Extract the (X, Y) coordinate from the center of the cell holding the provided text.  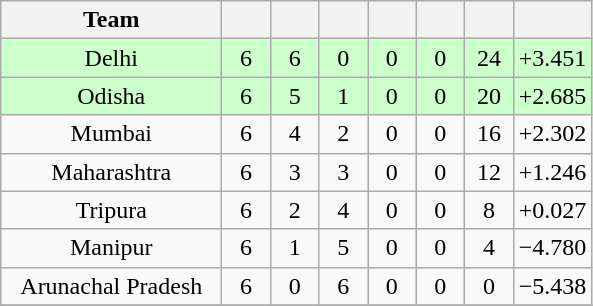
+1.246 (552, 172)
−4.780 (552, 248)
Maharashtra (112, 172)
−5.438 (552, 286)
+0.027 (552, 210)
Manipur (112, 248)
Mumbai (112, 134)
Odisha (112, 96)
Team (112, 20)
Delhi (112, 58)
24 (490, 58)
20 (490, 96)
12 (490, 172)
+3.451 (552, 58)
16 (490, 134)
+2.685 (552, 96)
Tripura (112, 210)
+2.302 (552, 134)
Arunachal Pradesh (112, 286)
8 (490, 210)
